Search for the cell housing the specified text and yield its (x, y) center coordinate. 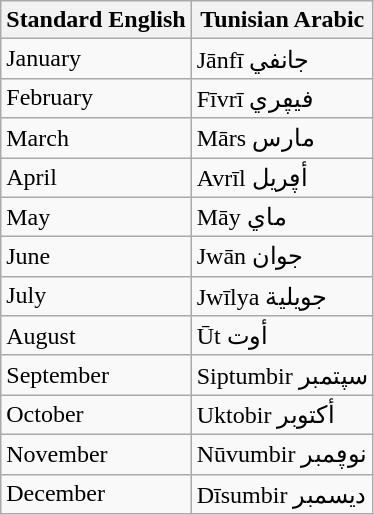
March (96, 138)
Standard English (96, 20)
Māy ماي (282, 217)
Jwīlya جويلية (282, 296)
Siptumbir سپتمبر (282, 375)
Nūvumbir نوڥمبر (282, 454)
September (96, 375)
July (96, 296)
January (96, 59)
February (96, 98)
Fīvrī فيڥري (282, 98)
Jānfī جانفي (282, 59)
Uktobir أكتوبر (282, 415)
November (96, 454)
December (96, 494)
May (96, 217)
Dīsumbir ديسمبر (282, 494)
Avrīl أڥريل (282, 178)
April (96, 178)
Ūt أوت (282, 336)
Tunisian Arabic (282, 20)
Mārs مارس (282, 138)
August (96, 336)
October (96, 415)
Jwān جوان (282, 257)
June (96, 257)
